Detect which cell encompasses the target text, then output its (X, Y) center coordinate. 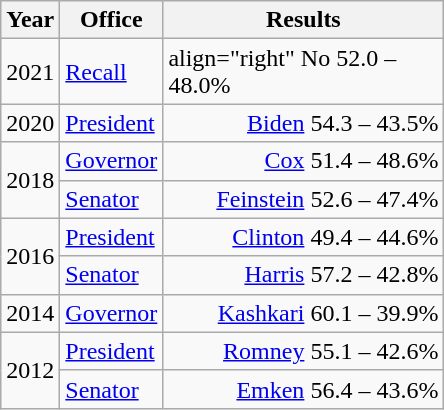
Biden 54.3 – 43.5% (304, 123)
Romney 55.1 – 42.6% (304, 351)
Feinstein 52.6 – 47.4% (304, 199)
Recall (112, 72)
Office (112, 20)
2020 (30, 123)
Cox 51.4 – 48.6% (304, 161)
2016 (30, 256)
2014 (30, 313)
align="right" No 52.0 – 48.0% (304, 72)
Kashkari 60.1 – 39.9% (304, 313)
Results (304, 20)
Harris 57.2 – 42.8% (304, 275)
Year (30, 20)
Emken 56.4 – 43.6% (304, 389)
Clinton 49.4 – 44.6% (304, 237)
2018 (30, 180)
2021 (30, 72)
2012 (30, 370)
